Scan for the cell matching the given text and deliver its [x, y] coordinate at center. 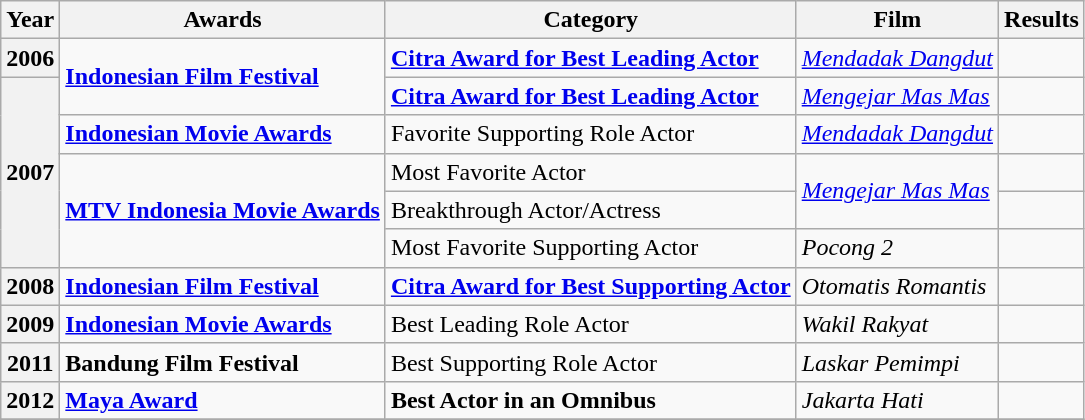
2012 [30, 400]
Pocong 2 [897, 248]
Film [897, 20]
Best Supporting Role Actor [590, 362]
Best Leading Role Actor [590, 324]
2006 [30, 58]
Citra Award for Best Supporting Actor [590, 286]
Most Favorite Supporting Actor [590, 248]
Year [30, 20]
Jakarta Hati [897, 400]
Category [590, 20]
Laskar Pemimpi [897, 362]
Bandung Film Festival [223, 362]
2007 [30, 172]
Breakthrough Actor/Actress [590, 210]
Favorite Supporting Role Actor [590, 134]
2009 [30, 324]
Maya Award [223, 400]
Best Actor in an Omnibus [590, 400]
2011 [30, 362]
2008 [30, 286]
Wakil Rakyat [897, 324]
Most Favorite Actor [590, 172]
Awards [223, 20]
Results [1042, 20]
MTV Indonesia Movie Awards [223, 210]
Otomatis Romantis [897, 286]
